Return [X, Y] of the center of cell containing provided text 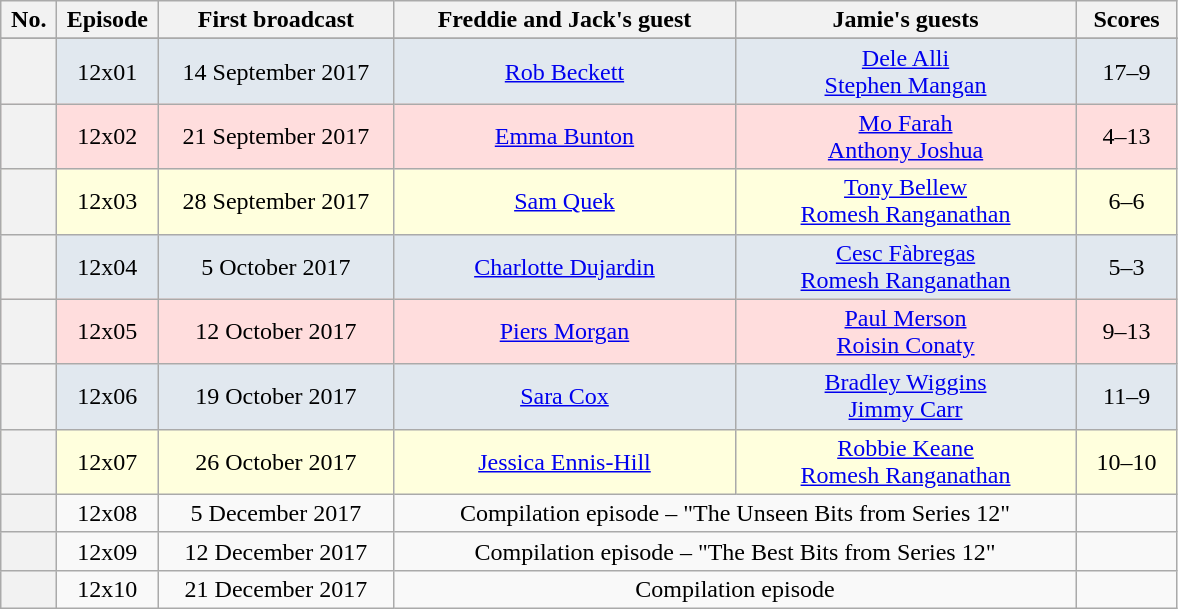
Sam Quek [564, 202]
Dele AlliStephen Mangan [906, 72]
Episode [108, 20]
Jessica Ennis-Hill [564, 462]
Paul MersonRoisin Conaty [906, 332]
Robbie KeaneRomesh Ranganathan [906, 462]
19 October 2017 [276, 396]
12x09 [108, 551]
First broadcast [276, 20]
9–13 [1126, 332]
21 December 2017 [276, 589]
4–13 [1126, 136]
5 December 2017 [276, 513]
6–6 [1126, 202]
Compilation episode – "The Unseen Bits from Series 12" [735, 513]
Sara Cox [564, 396]
14 September 2017 [276, 72]
12x05 [108, 332]
Jamie's guests [906, 20]
12x01 [108, 72]
28 September 2017 [276, 202]
Compilation episode [735, 589]
Compilation episode – "The Best Bits from Series 12" [735, 551]
5 October 2017 [276, 266]
12x08 [108, 513]
12x03 [108, 202]
12 December 2017 [276, 551]
12x02 [108, 136]
Charlotte Dujardin [564, 266]
Scores [1126, 20]
21 September 2017 [276, 136]
17–9 [1126, 72]
No. [29, 20]
12x04 [108, 266]
12 October 2017 [276, 332]
Rob Beckett [564, 72]
12x07 [108, 462]
12x10 [108, 589]
Cesc FàbregasRomesh Ranganathan [906, 266]
10–10 [1126, 462]
5–3 [1126, 266]
12x06 [108, 396]
11–9 [1126, 396]
Emma Bunton [564, 136]
Freddie and Jack's guest [564, 20]
Mo FarahAnthony Joshua [906, 136]
Tony BellewRomesh Ranganathan [906, 202]
Bradley WigginsJimmy Carr [906, 396]
26 October 2017 [276, 462]
Piers Morgan [564, 332]
